Capture the cell that displays the provided text and extract its [X, Y] central coordinate. 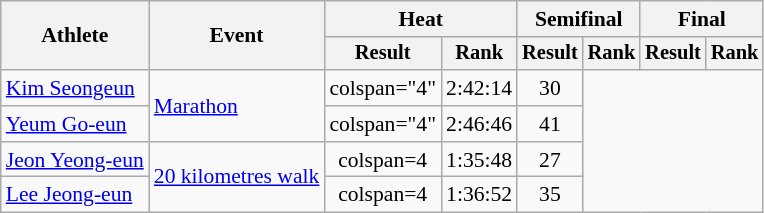
2:46:46 [479, 124]
Heat [420, 19]
1:35:48 [479, 160]
Yeum Go-eun [75, 124]
Athlete [75, 36]
Lee Jeong-eun [75, 195]
Jeon Yeong-eun [75, 160]
41 [550, 124]
Semifinal [578, 19]
2:42:14 [479, 88]
27 [550, 160]
Event [237, 36]
35 [550, 195]
30 [550, 88]
Kim Seongeun [75, 88]
1:36:52 [479, 195]
20 kilometres walk [237, 178]
Marathon [237, 106]
Final [702, 19]
